Output the [x, y] coordinate of the center of the cell containing the given text.  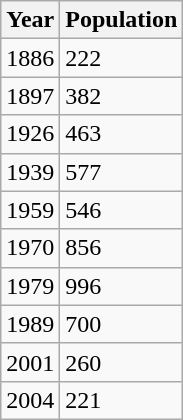
221 [122, 400]
577 [122, 172]
1886 [30, 58]
546 [122, 210]
222 [122, 58]
Population [122, 20]
1959 [30, 210]
1989 [30, 324]
2004 [30, 400]
382 [122, 96]
1970 [30, 248]
1926 [30, 134]
1897 [30, 96]
2001 [30, 362]
1939 [30, 172]
463 [122, 134]
Year [30, 20]
856 [122, 248]
260 [122, 362]
1979 [30, 286]
700 [122, 324]
996 [122, 286]
